Search for the cell housing the specified text and yield its [X, Y] center coordinate. 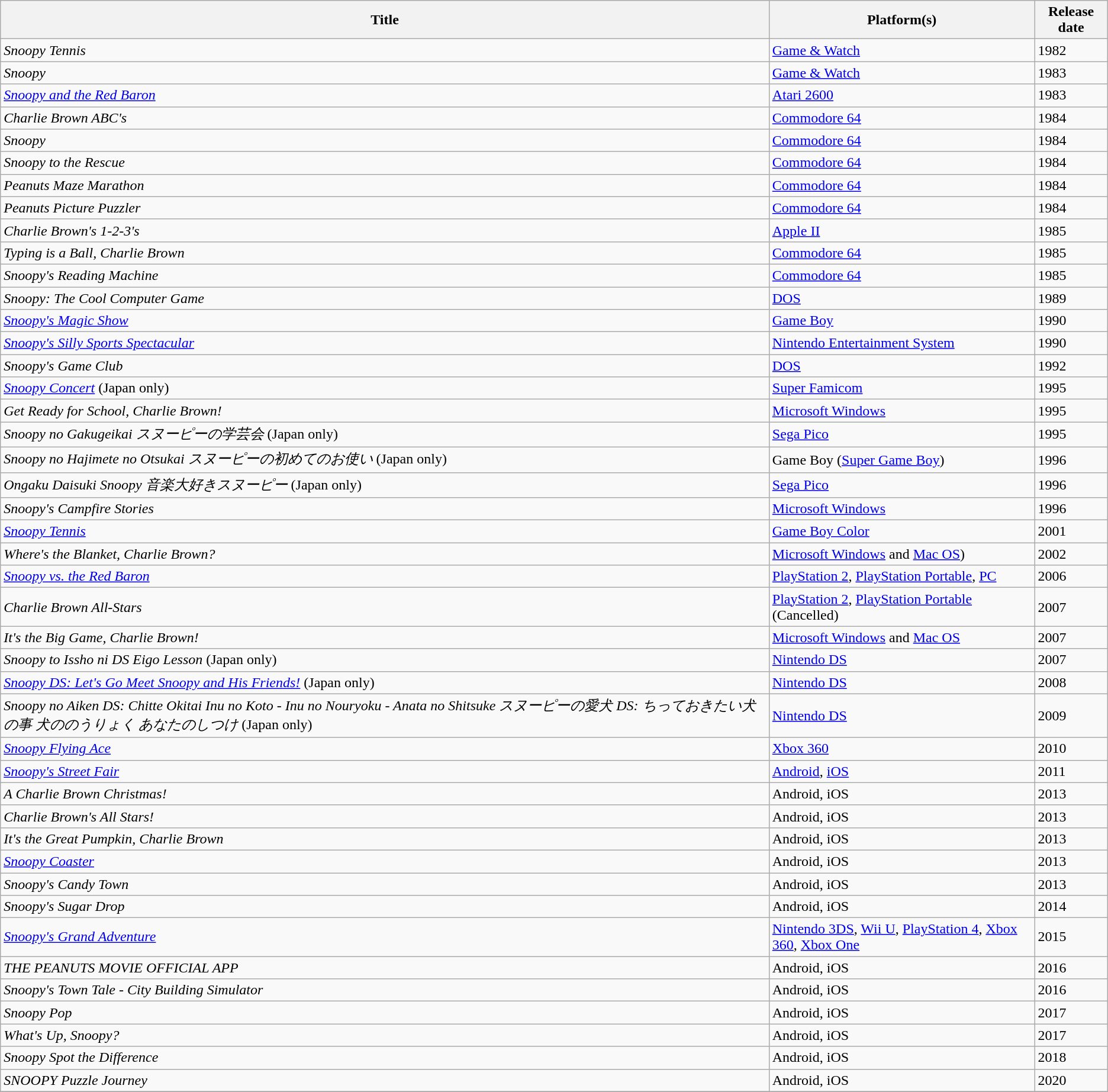
1992 [1071, 366]
Charlie Brown's All Stars! [385, 816]
Snoopy Concert (Japan only) [385, 388]
1989 [1071, 298]
Nintendo 3DS, Wii U, PlayStation 4, Xbox 360, Xbox One [902, 938]
2018 [1071, 1058]
2002 [1071, 554]
Snoopy's Town Tale - City Building Simulator [385, 990]
Snoopy to the Rescue [385, 163]
What's Up, Snoopy? [385, 1035]
Snoopy to Issho ni DS Eigo Lesson (Japan only) [385, 660]
Xbox 360 [902, 749]
Microsoft Windows and Mac OS [902, 637]
Where's the Blanket, Charlie Brown? [385, 554]
Release date [1071, 20]
2011 [1071, 771]
Snoopy Pop [385, 1013]
PlayStation 2, PlayStation Portable, PC [902, 576]
Snoopy's Grand Adventure [385, 938]
Snoopy no Gakugeikai スヌーピーの学芸会 (Japan only) [385, 434]
PlayStation 2, PlayStation Portable (Cancelled) [902, 607]
Peanuts Picture Puzzler [385, 208]
2009 [1071, 716]
Platform(s) [902, 20]
Snoopy no Hajimete no Otsukai スヌーピーの初めてのお使い (Japan only) [385, 459]
Apple II [902, 230]
Title [385, 20]
Snoopy Flying Ace [385, 749]
Snoopy and the Red Baron [385, 95]
Game Boy Color [902, 531]
THE PEANUTS MOVIE OFFICIAL APP [385, 968]
Snoopy Spot the Difference [385, 1058]
2008 [1071, 682]
Snoopy's Sugar Drop [385, 907]
2020 [1071, 1080]
Snoopy's Silly Sports Spectacular [385, 343]
Ongaku Daisuki Snoopy 音楽大好きスヌーピー (Japan only) [385, 485]
SNOOPY Puzzle Journey [385, 1080]
1982 [1071, 50]
It's the Big Game, Charlie Brown! [385, 637]
2015 [1071, 938]
Snoopy no Aiken DS: Chitte Okitai Inu no Koto - Inu no Nouryoku - Anata no Shitsuke スヌーピーの愛犬 DS: ちっておきたい犬の事 犬ののうりょく あなたのしつけ (Japan only) [385, 716]
2010 [1071, 749]
Snoopy's Reading Machine [385, 275]
Snoopy's Magic Show [385, 321]
A Charlie Brown Christmas! [385, 794]
Typing is a Ball, Charlie Brown [385, 253]
Snoopy's Game Club [385, 366]
Super Famicom [902, 388]
Snoopy Coaster [385, 861]
It's the Great Pumpkin, Charlie Brown [385, 839]
Atari 2600 [902, 95]
Peanuts Maze Marathon [385, 185]
Snoopy's Campfire Stories [385, 509]
Game Boy (Super Game Boy) [902, 459]
Charlie Brown's 1-2-3's [385, 230]
Snoopy's Candy Town [385, 884]
Snoopy: The Cool Computer Game [385, 298]
Charlie Brown All-Stars [385, 607]
Microsoft Windows and Mac OS) [902, 554]
2006 [1071, 576]
2014 [1071, 907]
Game Boy [902, 321]
Snoopy vs. the Red Baron [385, 576]
Charlie Brown ABC's [385, 118]
Nintendo Entertainment System [902, 343]
Get Ready for School, Charlie Brown! [385, 411]
2001 [1071, 531]
Snoopy DS: Let's Go Meet Snoopy and His Friends! (Japan only) [385, 682]
Snoopy's Street Fair [385, 771]
